Find where the given text appears and provide that cell's center as (X, Y) coordinate. 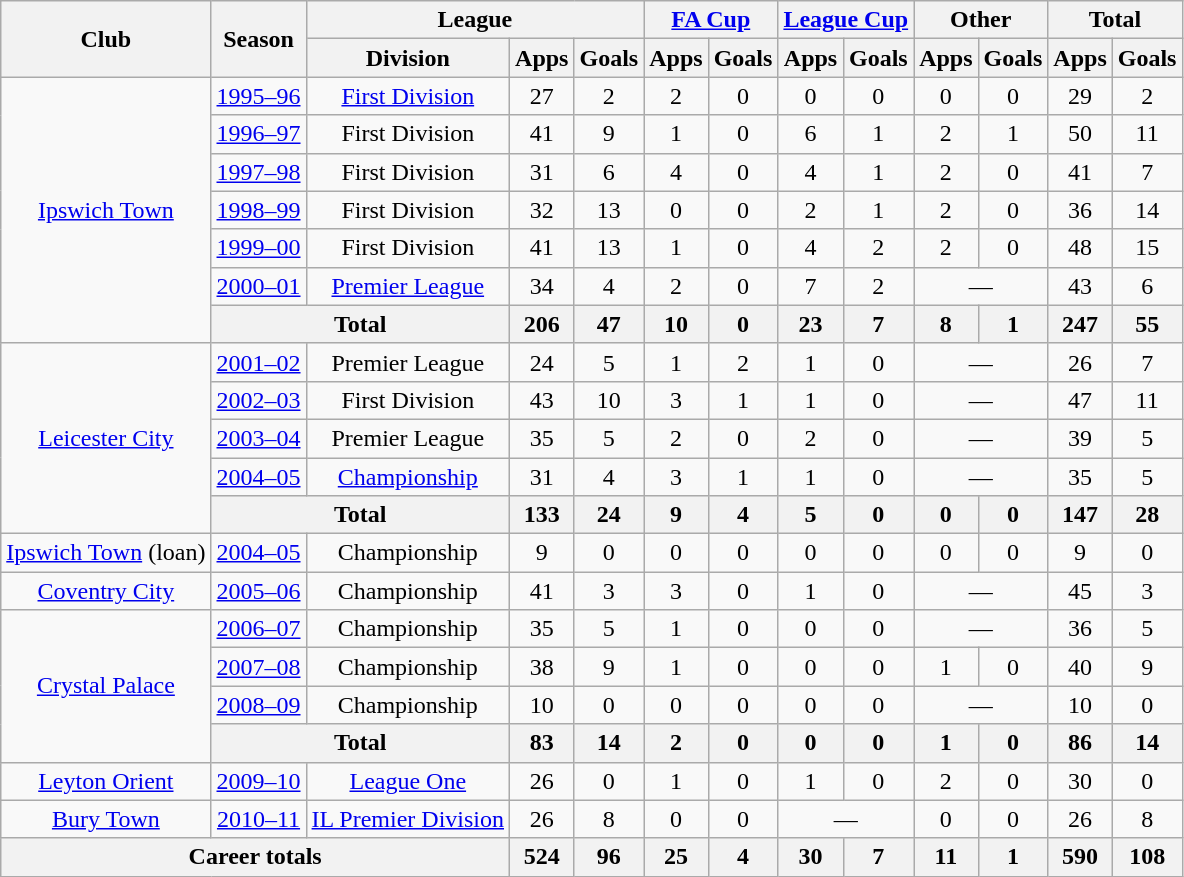
206 (542, 324)
147 (1080, 515)
133 (542, 515)
2003–04 (258, 438)
1999–00 (258, 248)
Division (408, 58)
1996–97 (258, 134)
League (475, 20)
83 (542, 743)
Season (258, 39)
League One (408, 781)
55 (1147, 324)
2001–02 (258, 362)
39 (1080, 438)
Leicester City (106, 438)
Coventry City (106, 591)
Career totals (256, 857)
Leyton Orient (106, 781)
48 (1080, 248)
524 (542, 857)
23 (810, 324)
2010–11 (258, 819)
45 (1080, 591)
2008–09 (258, 705)
29 (1080, 96)
32 (542, 210)
2009–10 (258, 781)
86 (1080, 743)
2002–03 (258, 400)
Ipswich Town (106, 210)
40 (1080, 667)
2007–08 (258, 667)
1995–96 (258, 96)
108 (1147, 857)
Crystal Palace (106, 686)
2006–07 (258, 629)
34 (542, 286)
27 (542, 96)
Bury Town (106, 819)
590 (1080, 857)
96 (609, 857)
IL Premier Division (408, 819)
50 (1080, 134)
Other (981, 20)
Club (106, 39)
247 (1080, 324)
1997–98 (258, 172)
15 (1147, 248)
2005–06 (258, 591)
2000–01 (258, 286)
38 (542, 667)
League Cup (846, 20)
Ipswich Town (loan) (106, 553)
1998–99 (258, 210)
FA Cup (711, 20)
28 (1147, 515)
25 (676, 857)
